For the text-containing cell, return its midpoint in [X, Y] coordinate format. 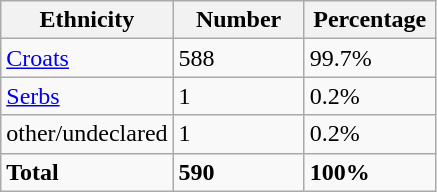
Percentage [370, 20]
99.7% [370, 58]
100% [370, 172]
Serbs [87, 96]
588 [238, 58]
Croats [87, 58]
other/undeclared [87, 134]
590 [238, 172]
Number [238, 20]
Total [87, 172]
Ethnicity [87, 20]
